Identify which cell holds the provided text, then report its [x, y] central coordinate. 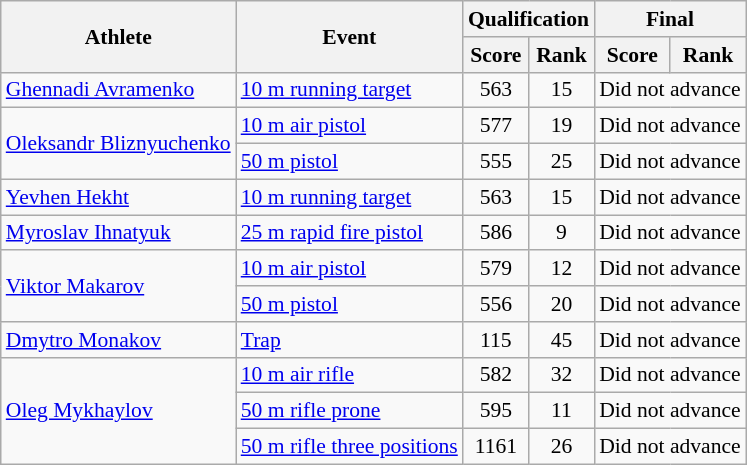
Oleksandr Bliznyuchenko [118, 144]
26 [562, 447]
556 [496, 304]
Final [670, 19]
10 m air rifle [350, 375]
582 [496, 375]
Oleg Mykhaylov [118, 410]
11 [562, 411]
Viktor Makarov [118, 286]
579 [496, 269]
Dmytro Monakov [118, 340]
9 [562, 233]
50 m rifle three positions [350, 447]
32 [562, 375]
Myroslav Ihnatyuk [118, 233]
1161 [496, 447]
595 [496, 411]
577 [496, 126]
Event [350, 36]
586 [496, 233]
12 [562, 269]
115 [496, 340]
Athlete [118, 36]
555 [496, 162]
25 m rapid fire pistol [350, 233]
Qualification [528, 19]
Ghennadi Avramenko [118, 90]
20 [562, 304]
Trap [350, 340]
25 [562, 162]
45 [562, 340]
Yevhen Hekht [118, 197]
19 [562, 126]
50 m rifle prone [350, 411]
